Extract the (x, y) coordinate from the center of the cell holding the provided text.  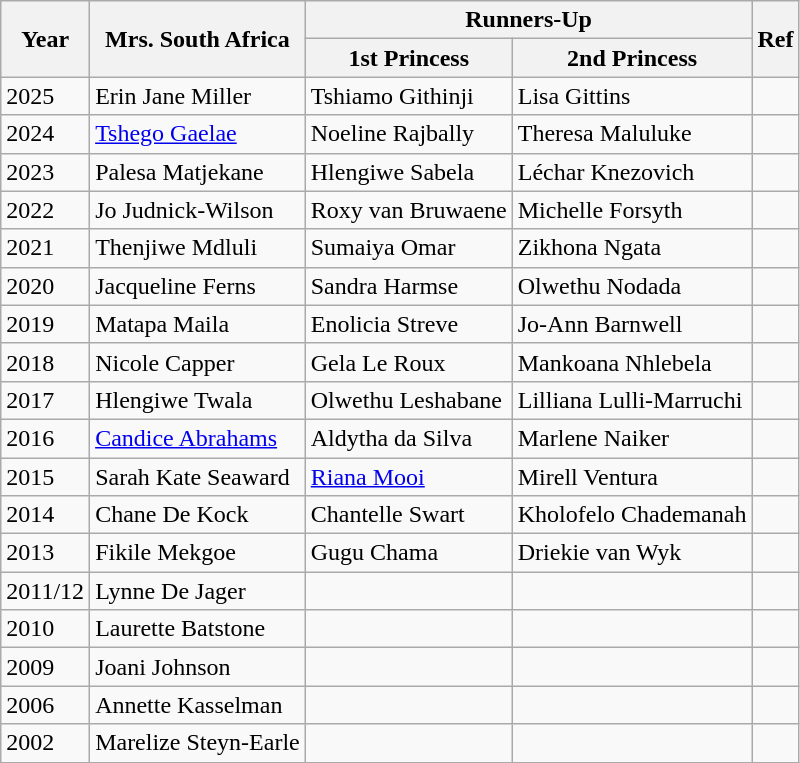
Candice Abrahams (198, 438)
Jo Judnick-Wilson (198, 210)
Thenjiwe Mdluli (198, 248)
2020 (46, 286)
Sandra Harmse (408, 286)
2017 (46, 400)
2019 (46, 324)
Joani Johnson (198, 667)
2011/12 (46, 591)
Olwethu Nodada (632, 286)
Tshiamo Githinji (408, 96)
Theresa Maluluke (632, 134)
Erin Jane Miller (198, 96)
Aldytha da Silva (408, 438)
2015 (46, 477)
Annette Kasselman (198, 705)
2023 (46, 172)
2022 (46, 210)
Sarah Kate Seaward (198, 477)
Lisa Gittins (632, 96)
Hlengiwe Twala (198, 400)
Michelle Forsyth (632, 210)
Marlene Naiker (632, 438)
Hlengiwe Sabela (408, 172)
2014 (46, 515)
2002 (46, 743)
Olwethu Leshabane (408, 400)
Riana Mooi (408, 477)
2016 (46, 438)
Chantelle Swart (408, 515)
Kholofelo Chademanah (632, 515)
Lynne De Jager (198, 591)
Gela Le Roux (408, 362)
Marelize Steyn-Earle (198, 743)
Ref (776, 39)
Roxy van Bruwaene (408, 210)
Driekie van Wyk (632, 553)
2013 (46, 553)
Léchar Knezovich (632, 172)
Gugu Chama (408, 553)
2021 (46, 248)
Jo-Ann Barnwell (632, 324)
Palesa Matjekane (198, 172)
Mirell Ventura (632, 477)
2010 (46, 629)
Sumaiya Omar (408, 248)
2024 (46, 134)
1st Princess (408, 58)
2018 (46, 362)
2006 (46, 705)
Runners-Up (528, 20)
Lilliana Lulli-Marruchi (632, 400)
Matapa Maila (198, 324)
Tshego Gaelae (198, 134)
Fikile Mekgoe (198, 553)
Mrs. South Africa (198, 39)
2025 (46, 96)
2nd Princess (632, 58)
Year (46, 39)
Chane De Kock (198, 515)
Laurette Batstone (198, 629)
Zikhona Ngata (632, 248)
Jacqueline Ferns (198, 286)
Mankoana Nhlebela (632, 362)
Nicole Capper (198, 362)
Enolicia Streve (408, 324)
2009 (46, 667)
Noeline Rajbally (408, 134)
